Return the [x, y] coordinate for the center point of the cell that contains the specified text.  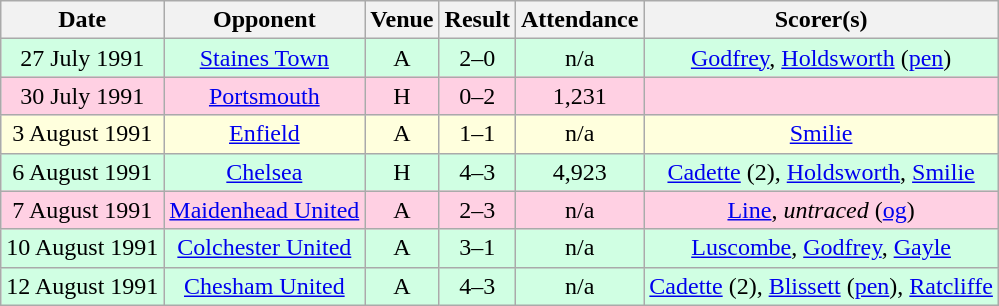
6 August 1991 [82, 172]
4,923 [579, 172]
Chesham United [264, 286]
Smilie [822, 134]
2–3 [477, 210]
27 July 1991 [82, 58]
Cadette (2), Holdsworth, Smilie [822, 172]
Line, untraced (og) [822, 210]
10 August 1991 [82, 248]
Maidenhead United [264, 210]
Luscombe, Godfrey, Gayle [822, 248]
7 August 1991 [82, 210]
3–1 [477, 248]
Chelsea [264, 172]
Cadette (2), Blissett (pen), Ratcliffe [822, 286]
Colchester United [264, 248]
30 July 1991 [82, 96]
2–0 [477, 58]
Portsmouth [264, 96]
3 August 1991 [82, 134]
Godfrey, Holdsworth (pen) [822, 58]
Opponent [264, 20]
Enfield [264, 134]
0–2 [477, 96]
12 August 1991 [82, 286]
Attendance [579, 20]
Scorer(s) [822, 20]
Staines Town [264, 58]
1,231 [579, 96]
1–1 [477, 134]
Date [82, 20]
Venue [402, 20]
Result [477, 20]
